Scan for the cell matching the given text and deliver its [x, y] coordinate at center. 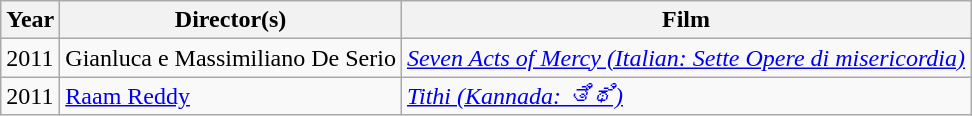
Tithi (Kannada: ತಿಥಿ) [686, 96]
Raam Reddy [231, 96]
Seven Acts of Mercy (Italian: Sette Opere di misericordia) [686, 58]
Gianluca e Massimiliano De Serio [231, 58]
Year [30, 20]
Film [686, 20]
Director(s) [231, 20]
